Detect which cell encompasses the target text, then output its [X, Y] center coordinate. 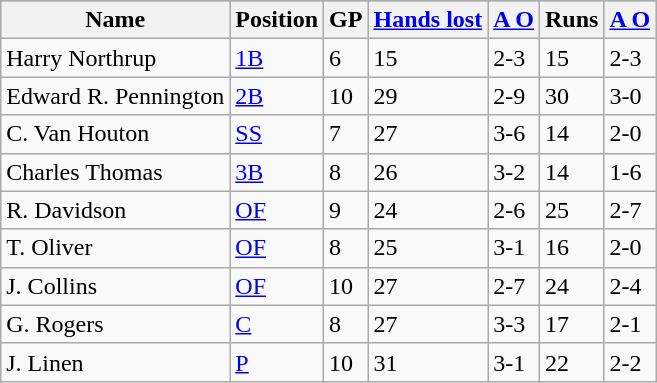
2-9 [514, 96]
9 [346, 210]
31 [428, 362]
Charles Thomas [116, 172]
Position [277, 20]
3-2 [514, 172]
30 [571, 96]
Hands lost [428, 20]
GP [346, 20]
Name [116, 20]
22 [571, 362]
3B [277, 172]
2-2 [630, 362]
7 [346, 134]
C [277, 324]
29 [428, 96]
3-3 [514, 324]
Harry Northrup [116, 58]
Runs [571, 20]
3-6 [514, 134]
26 [428, 172]
2-4 [630, 286]
1-6 [630, 172]
SS [277, 134]
6 [346, 58]
17 [571, 324]
16 [571, 248]
2-1 [630, 324]
Edward R. Pennington [116, 96]
2B [277, 96]
3-0 [630, 96]
P [277, 362]
G. Rogers [116, 324]
J. Collins [116, 286]
C. Van Houton [116, 134]
2-6 [514, 210]
J. Linen [116, 362]
R. Davidson [116, 210]
T. Oliver [116, 248]
1B [277, 58]
